Return (X, Y) of the center of cell containing provided text 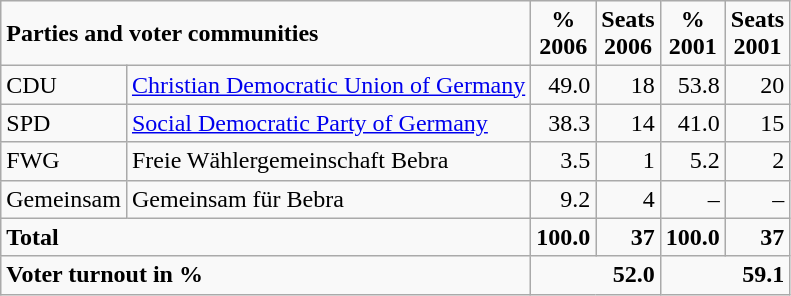
1 (628, 161)
20 (757, 85)
Gemeinsam für Bebra (328, 199)
Social Democratic Party of Germany (328, 123)
SPD (64, 123)
%2001 (692, 34)
9.2 (564, 199)
Voter turnout in % (266, 275)
Total (266, 237)
18 (628, 85)
59.1 (724, 275)
Christian Democratic Union of Germany (328, 85)
15 (757, 123)
Seats2001 (757, 34)
49.0 (564, 85)
Seats2006 (628, 34)
14 (628, 123)
53.8 (692, 85)
5.2 (692, 161)
38.3 (564, 123)
4 (628, 199)
%2006 (564, 34)
Gemeinsam (64, 199)
52.0 (596, 275)
Parties and voter communities (266, 34)
Freie Wählergemeinschaft Bebra (328, 161)
2 (757, 161)
CDU (64, 85)
FWG (64, 161)
3.5 (564, 161)
41.0 (692, 123)
